Determine the [x, y] coordinate at the center of the cell enclosing the given text.  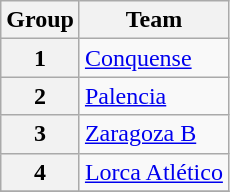
Group [40, 20]
2 [40, 96]
Conquense [154, 58]
1 [40, 58]
Team [154, 20]
4 [40, 172]
Palencia [154, 96]
3 [40, 134]
Lorca Atlético [154, 172]
Zaragoza B [154, 134]
